For the text-containing cell, return its midpoint in [x, y] coordinate format. 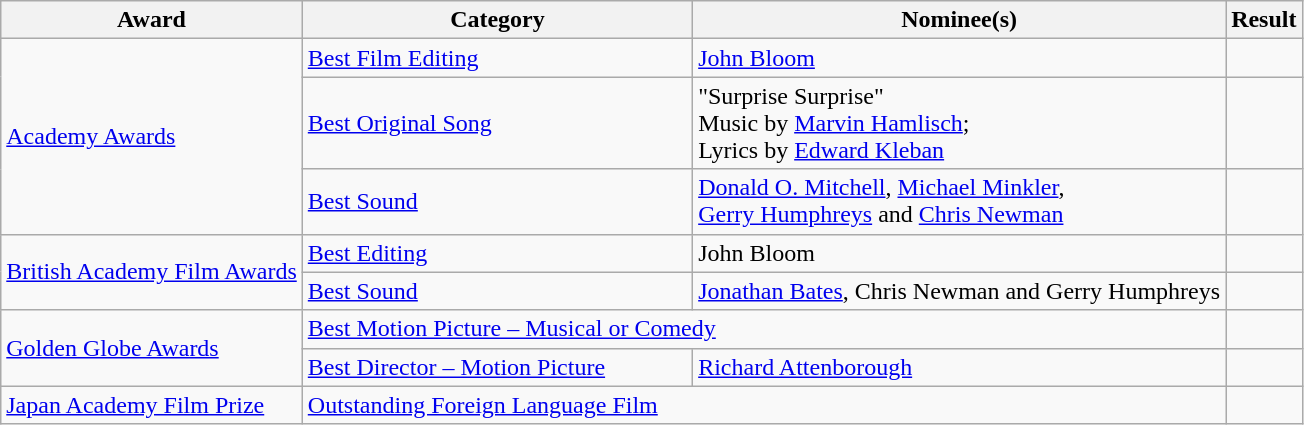
Best Editing [497, 253]
Golden Globe Awards [152, 348]
Jonathan Bates, Chris Newman and Gerry Humphreys [960, 291]
Best Director – Motion Picture [497, 367]
"Surprise Surprise" Music by Marvin Hamlisch; Lyrics by Edward Kleban [960, 123]
Richard Attenborough [960, 367]
Best Motion Picture – Musical or Comedy [764, 329]
Category [497, 20]
Nominee(s) [960, 20]
Academy Awards [152, 136]
Japan Academy Film Prize [152, 405]
Award [152, 20]
Result [1264, 20]
Best Film Editing [497, 58]
Outstanding Foreign Language Film [764, 405]
British Academy Film Awards [152, 272]
Donald O. Mitchell, Michael Minkler, Gerry Humphreys and Chris Newman [960, 202]
Best Original Song [497, 123]
